Return [X, Y] of the center of cell containing provided text 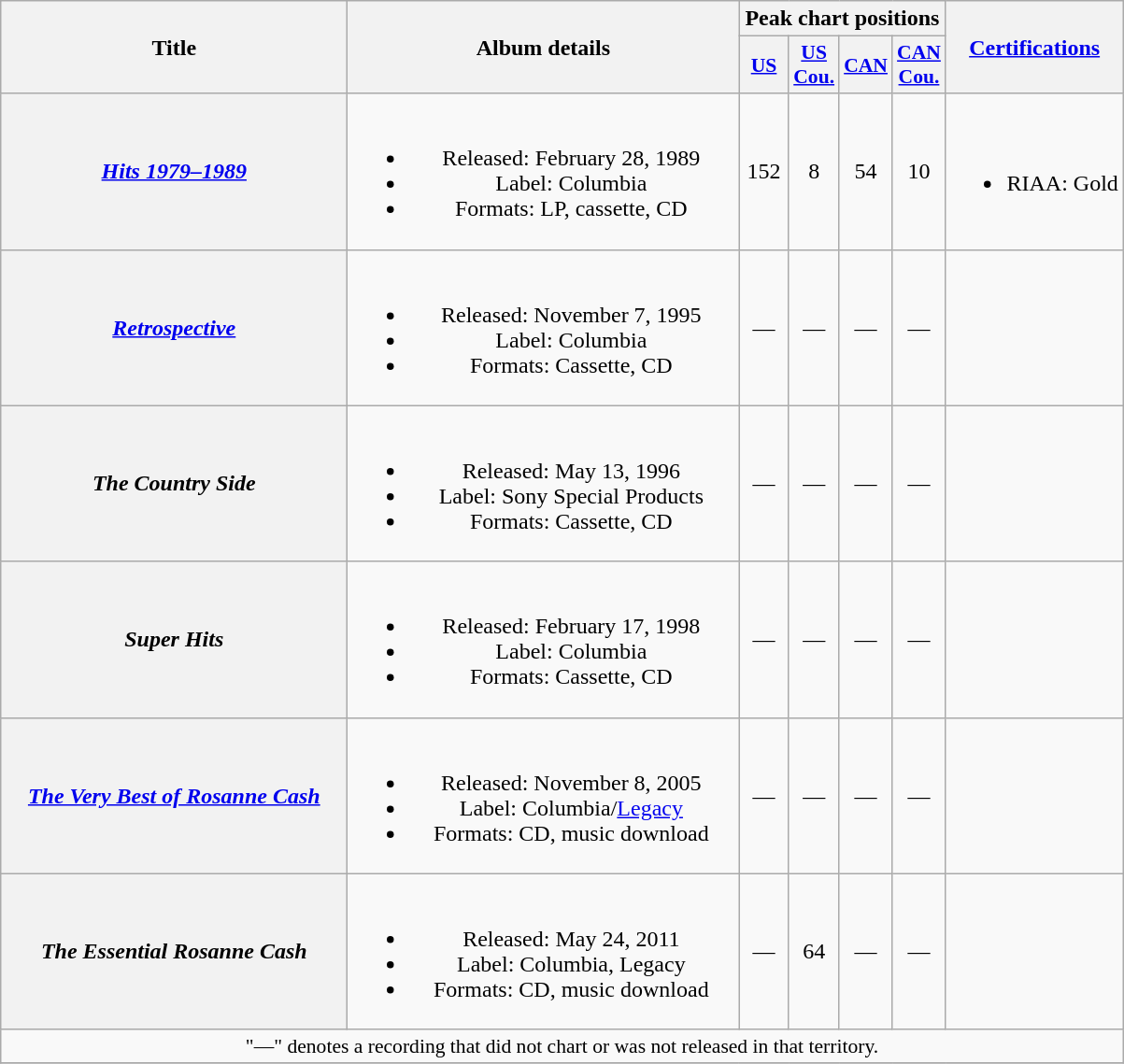
Released: May 13, 1996Label: Sony Special ProductsFormats: Cassette, CD [544, 484]
Released: May 24, 2011Label: Columbia, LegacyFormats: CD, music download [544, 951]
CANCou. [919, 65]
Released: November 7, 1995Label: ColumbiaFormats: Cassette, CD [544, 327]
8 [814, 172]
"—" denotes a recording that did not chart or was not released in that territory. [562, 1046]
152 [764, 172]
10 [919, 172]
RIAA: Gold [1034, 172]
Album details [544, 47]
The Very Best of Rosanne Cash [174, 796]
Certifications [1034, 47]
Title [174, 47]
The Country Side [174, 484]
CAN [865, 65]
US [764, 65]
54 [865, 172]
Released: February 17, 1998Label: ColumbiaFormats: Cassette, CD [544, 639]
The Essential Rosanne Cash [174, 951]
Released: November 8, 2005Label: Columbia/LegacyFormats: CD, music download [544, 796]
64 [814, 951]
Released: February 28, 1989Label: ColumbiaFormats: LP, cassette, CD [544, 172]
Peak chart positions [843, 19]
Hits 1979–1989 [174, 172]
Retrospective [174, 327]
USCou. [814, 65]
Super Hits [174, 639]
